Return the (X, Y) coordinate for the center point of the cell that contains the specified text.  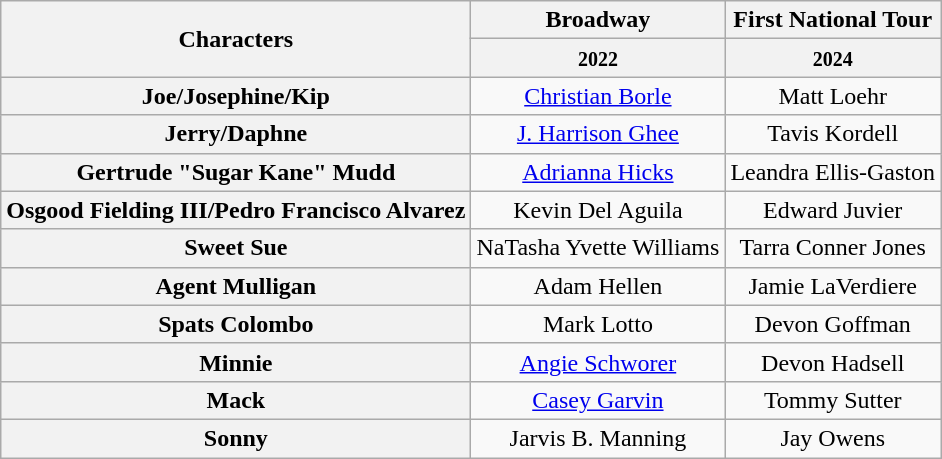
2022 (598, 58)
Sonny (236, 438)
J. Harrison Ghee (598, 134)
Adam Hellen (598, 286)
Leandra Ellis-Gaston (833, 172)
Mark Lotto (598, 324)
Osgood Fielding III/Pedro Francisco Alvarez (236, 210)
Broadway (598, 20)
First National Tour (833, 20)
Minnie (236, 362)
Tavis Kordell (833, 134)
Sweet Sue (236, 248)
Tommy Sutter (833, 400)
Gertrude "Sugar Kane" Mudd (236, 172)
Matt Loehr (833, 96)
Angie Schworer (598, 362)
Jarvis B. Manning (598, 438)
NaTasha Yvette Williams (598, 248)
Jay Owens (833, 438)
2024 (833, 58)
Jerry/Daphne (236, 134)
Kevin Del Aguila (598, 210)
Tarra Conner Jones (833, 248)
Devon Hadsell (833, 362)
Edward Juvier (833, 210)
Adrianna Hicks (598, 172)
Joe/Josephine/Kip (236, 96)
Spats Colombo (236, 324)
Agent Mulligan (236, 286)
Christian Borle (598, 96)
Devon Goffman (833, 324)
Characters (236, 39)
Mack (236, 400)
Jamie LaVerdiere (833, 286)
Casey Garvin (598, 400)
